Capture the cell that displays the provided text and extract its (X, Y) central coordinate. 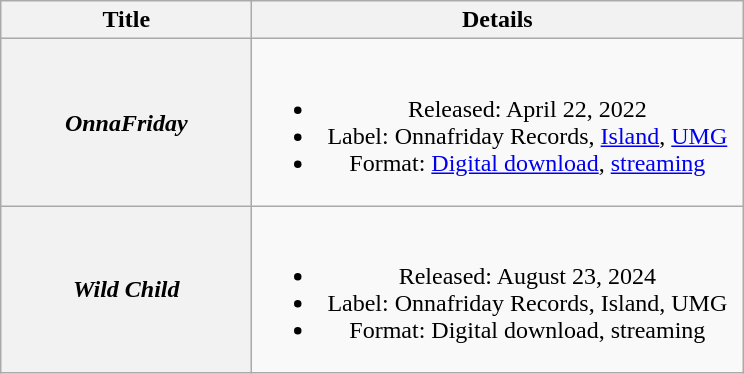
Title (126, 20)
Wild Child (126, 290)
Details (498, 20)
Released: April 22, 2022Label: Onnafriday Records, Island, UMGFormat: Digital download, streaming (498, 122)
Released: August 23, 2024Label: Onnafriday Records, Island, UMGFormat: Digital download, streaming (498, 290)
OnnaFriday (126, 122)
